Detect which cell encompasses the target text, then output its (x, y) center coordinate. 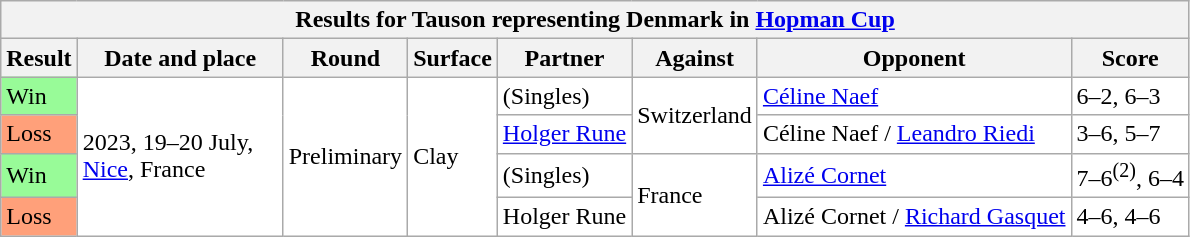
Clay (453, 156)
Date and place (180, 58)
Céline Naef (914, 96)
4–6, 4–6 (1130, 217)
Result (39, 58)
Alizé Cornet / Richard Gasquet (914, 217)
3–6, 5–7 (1130, 134)
Céline Naef / Leandro Riedi (914, 134)
Preliminary (345, 156)
Switzerland (695, 115)
Results for Tauson representing Denmark in Hopman Cup (596, 20)
Score (1130, 58)
Partner (564, 58)
Surface (453, 58)
Opponent (914, 58)
Alizé Cornet (914, 176)
6–2, 6–3 (1130, 96)
2023, 19–20 July, Nice, France (180, 156)
Round (345, 58)
Against (695, 58)
France (695, 194)
7–6(2), 6–4 (1130, 176)
